Output the [x, y] coordinate of the center of the cell containing the given text.  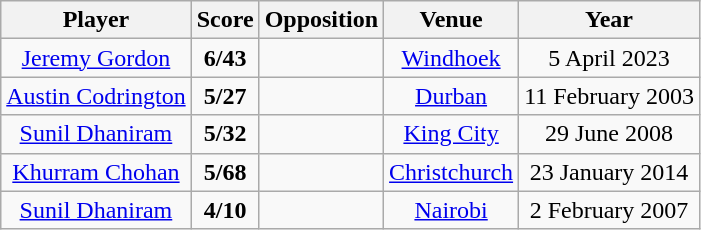
Khurram Chohan [96, 172]
Opposition [321, 20]
Jeremy Gordon [96, 58]
Year [610, 20]
4/10 [225, 210]
Venue [452, 20]
Christchurch [452, 172]
Windhoek [452, 58]
Austin Codrington [96, 96]
29 June 2008 [610, 134]
2 February 2007 [610, 210]
Score [225, 20]
5 April 2023 [610, 58]
23 January 2014 [610, 172]
Nairobi [452, 210]
Durban [452, 96]
11 February 2003 [610, 96]
5/27 [225, 96]
5/32 [225, 134]
6/43 [225, 58]
Player [96, 20]
5/68 [225, 172]
King City [452, 134]
